Identify which cell holds the provided text, then report its [x, y] central coordinate. 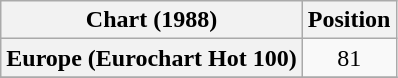
Europe (Eurochart Hot 100) [152, 58]
Chart (1988) [152, 20]
81 [349, 58]
Position [349, 20]
